Scan for the cell matching the given text and deliver its [X, Y] coordinate at center. 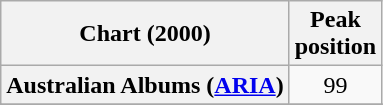
Chart (2000) [145, 34]
99 [335, 85]
Australian Albums (ARIA) [145, 85]
Peakposition [335, 34]
